Scan for the cell matching the given text and deliver its [X, Y] coordinate at center. 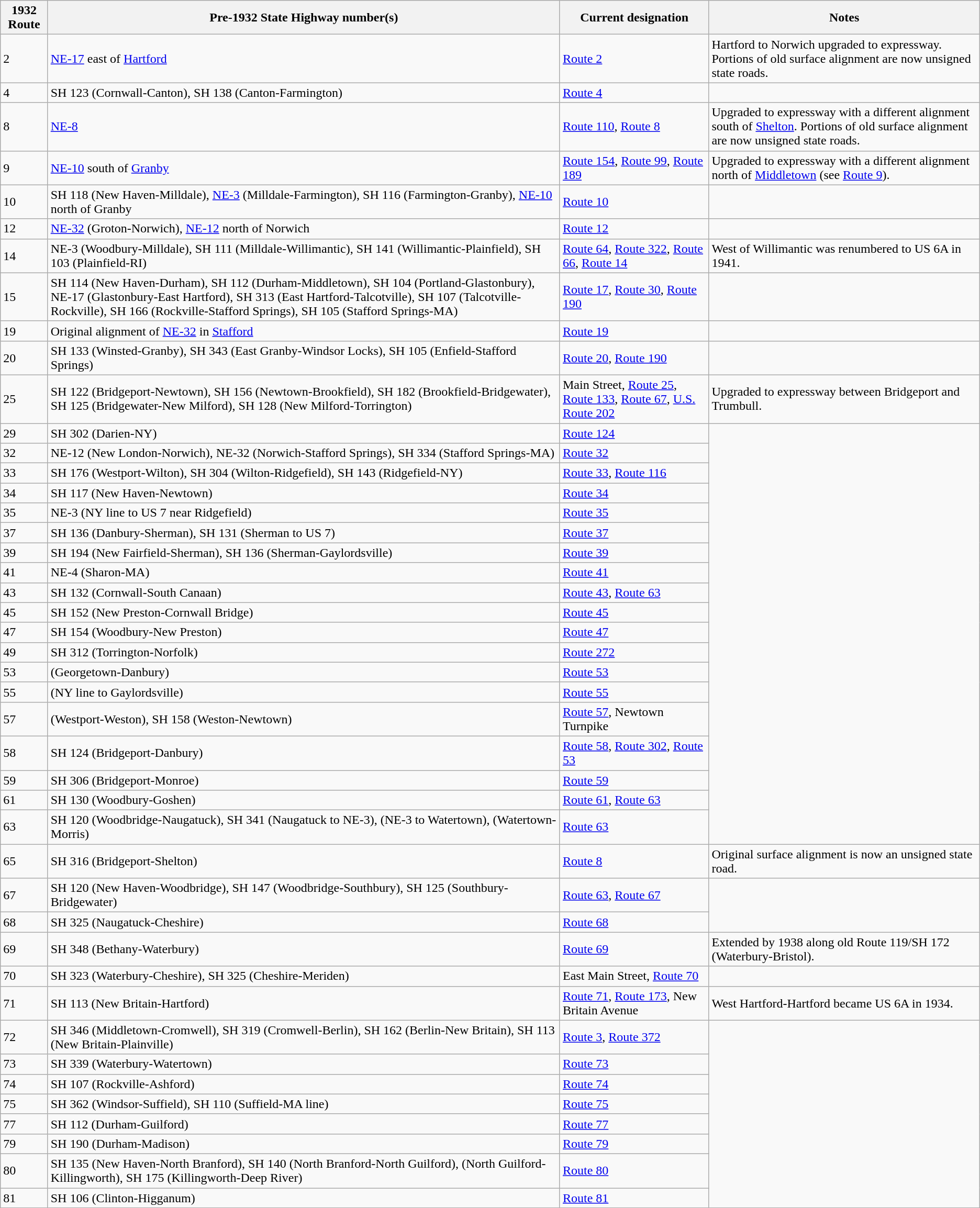
West Hartford-Hartford became US 6A in 1934. [844, 1003]
Current designation [634, 18]
1932 Route [24, 18]
West of Willimantic was renumbered to US 6A in 1941. [844, 255]
SH 106 (Clinton-Higganum) [304, 1198]
SH 339 (Waterbury-Watertown) [304, 1064]
Route 63 [634, 827]
Route 2 [634, 59]
Main Street, Route 25, Route 133, Route 67, U.S. Route 202 [634, 399]
20 [24, 358]
Route 75 [634, 1104]
SH 194 (New Fairfield-Sherman), SH 136 (Sherman-Gaylordsville) [304, 553]
SH 190 (Durham-Madison) [304, 1144]
SH 112 (Durham-Guilford) [304, 1124]
Route 39 [634, 553]
Upgraded to expressway with a different alignment north of Middletown (see Route 9). [844, 167]
2 [24, 59]
Route 59 [634, 780]
Route 63, Route 67 [634, 895]
8 [24, 127]
SH 123 (Cornwall-Canton), SH 138 (Canton-Farmington) [304, 93]
SH 348 (Bethany-Waterbury) [304, 949]
SH 120 (New Haven-Woodbridge), SH 147 (Woodbridge-Southbury), SH 125 (Southbury-Bridgewater) [304, 895]
Route 3, Route 372 [634, 1037]
NE-32 (Groton-Norwich), NE-12 north of Norwich [304, 229]
SH 136 (Danbury-Sherman), SH 131 (Sherman to US 7) [304, 533]
Route 35 [634, 513]
73 [24, 1064]
80 [24, 1170]
Upgraded to expressway between Bridgeport and Trumbull. [844, 399]
69 [24, 949]
Route 53 [634, 672]
61 [24, 800]
12 [24, 229]
Route 80 [634, 1170]
Route 45 [634, 612]
Route 10 [634, 202]
75 [24, 1104]
Route 154, Route 99, Route 189 [634, 167]
SH 362 (Windsor-Suffield), SH 110 (Suffield-MA line) [304, 1104]
Route 77 [634, 1124]
Route 79 [634, 1144]
Hartford to Norwich upgraded to expressway. Portions of old surface alignment are now unsigned state roads. [844, 59]
81 [24, 1198]
SH 312 (Torrington-Norfolk) [304, 652]
37 [24, 533]
Route 81 [634, 1198]
NE-3 (Woodbury-Milldale), SH 111 (Milldale-Willimantic), SH 141 (Willimantic-Plainfield), SH 103 (Plainfield-RI) [304, 255]
25 [24, 399]
(Westport-Weston), SH 158 (Weston-Newtown) [304, 719]
45 [24, 612]
Route 73 [634, 1064]
29 [24, 433]
SH 118 (New Haven-Milldale), NE-3 (Milldale-Farmington), SH 116 (Farmington-Granby), NE-10 north of Granby [304, 202]
Route 8 [634, 862]
70 [24, 976]
SH 120 (Woodbridge-Naugatuck), SH 341 (Naugatuck to NE-3), (NE-3 to Watertown), (Watertown-Morris) [304, 827]
41 [24, 573]
Route 43, Route 63 [634, 592]
SH 133 (Winsted-Granby), SH 343 (East Granby-Windsor Locks), SH 105 (Enfield-Stafford Springs) [304, 358]
Original alignment of NE-32 in Stafford [304, 331]
Route 69 [634, 949]
58 [24, 753]
Route 272 [634, 652]
Notes [844, 18]
9 [24, 167]
East Main Street, Route 70 [634, 976]
53 [24, 672]
Route 110, Route 8 [634, 127]
68 [24, 922]
10 [24, 202]
SH 135 (New Haven-North Branford), SH 140 (North Branford-North Guilford), (North Guilford-Killingworth), SH 175 (Killingworth-Deep River) [304, 1170]
32 [24, 453]
SH 107 (Rockville-Ashford) [304, 1084]
39 [24, 553]
NE-10 south of Granby [304, 167]
59 [24, 780]
Route 55 [634, 692]
SH 154 (Woodbury-New Preston) [304, 632]
67 [24, 895]
15 [24, 297]
34 [24, 493]
SH 152 (New Preston-Cornwall Bridge) [304, 612]
SH 124 (Bridgeport-Danbury) [304, 753]
Route 41 [634, 573]
Route 124 [634, 433]
(NY line to Gaylordsville) [304, 692]
Route 33, Route 116 [634, 473]
79 [24, 1144]
SH 316 (Bridgeport-Shelton) [304, 862]
(Georgetown-Danbury) [304, 672]
SH 130 (Woodbury-Goshen) [304, 800]
Route 61, Route 63 [634, 800]
77 [24, 1124]
SH 325 (Naugatuck-Cheshire) [304, 922]
Route 68 [634, 922]
72 [24, 1037]
49 [24, 652]
Route 32 [634, 453]
SH 302 (Darien-NY) [304, 433]
Route 64, Route 322, Route 66, Route 14 [634, 255]
55 [24, 692]
43 [24, 592]
33 [24, 473]
SH 176 (Westport-Wilton), SH 304 (Wilton-Ridgefield), SH 143 (Ridgefield-NY) [304, 473]
Route 58, Route 302, Route 53 [634, 753]
63 [24, 827]
Route 37 [634, 533]
35 [24, 513]
NE-12 (New London-Norwich), NE-32 (Norwich-Stafford Springs), SH 334 (Stafford Springs-MA) [304, 453]
65 [24, 862]
Route 57, Newtown Turnpike [634, 719]
14 [24, 255]
Route 34 [634, 493]
SH 132 (Cornwall-South Canaan) [304, 592]
71 [24, 1003]
NE-17 east of Hartford [304, 59]
4 [24, 93]
19 [24, 331]
SH 346 (Middletown-Cromwell), SH 319 (Cromwell-Berlin), SH 162 (Berlin-New Britain), SH 113 (New Britain-Plainville) [304, 1037]
Route 17, Route 30, Route 190 [634, 297]
Route 4 [634, 93]
NE-3 (NY line to US 7 near Ridgefield) [304, 513]
SH 113 (New Britain-Hartford) [304, 1003]
Route 12 [634, 229]
Original surface alignment is now an unsigned state road. [844, 862]
Route 19 [634, 331]
Pre-1932 State Highway number(s) [304, 18]
SH 117 (New Haven-Newtown) [304, 493]
47 [24, 632]
Route 20, Route 190 [634, 358]
57 [24, 719]
SH 306 (Bridgeport-Monroe) [304, 780]
NE-4 (Sharon-MA) [304, 573]
SH 323 (Waterbury-Cheshire), SH 325 (Cheshire-Meriden) [304, 976]
74 [24, 1084]
NE-8 [304, 127]
Route 71, Route 173, New Britain Avenue [634, 1003]
Upgraded to expressway with a different alignment south of Shelton. Portions of old surface alignment are now unsigned state roads. [844, 127]
Extended by 1938 along old Route 119/SH 172 (Waterbury-Bristol). [844, 949]
Route 47 [634, 632]
Route 74 [634, 1084]
